Return [X, Y] of the center of cell containing provided text 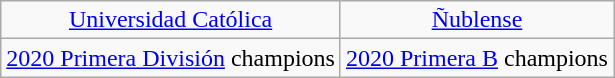
2020 Primera B champions [476, 58]
Ñublense [476, 20]
2020 Primera División champions [171, 58]
Universidad Católica [171, 20]
